Identify which cell holds the provided text, then report its [x, y] central coordinate. 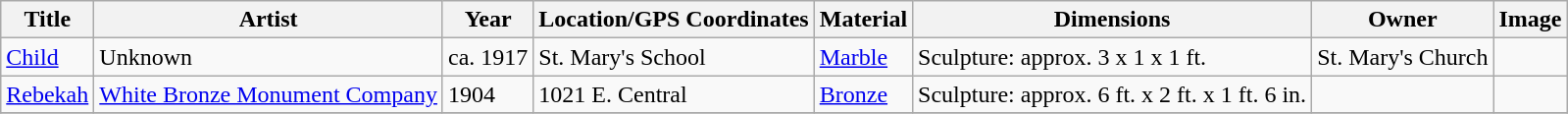
1904 [487, 94]
Image [1530, 20]
Dimensions [1112, 20]
Artist [269, 20]
St. Mary's School [674, 57]
White Bronze Monument Company [269, 94]
Location/GPS Coordinates [674, 20]
1021 E. Central [674, 94]
Owner [1402, 20]
Sculpture: approx. 3 x 1 x 1 ft. [1112, 57]
Marble [863, 57]
Unknown [269, 57]
Title [47, 20]
Rebekah [47, 94]
Material [863, 20]
Year [487, 20]
Bronze [863, 94]
St. Mary's Church [1402, 57]
Sculpture: approx. 6 ft. x 2 ft. x 1 ft. 6 in. [1112, 94]
Child [47, 57]
ca. 1917 [487, 57]
